Output the [x, y] coordinate of the center of the cell containing the given text.  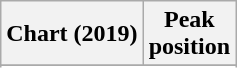
Peak position [189, 34]
Chart (2019) [72, 34]
